Locate the cell with the specified text and output its [X, Y] center coordinate. 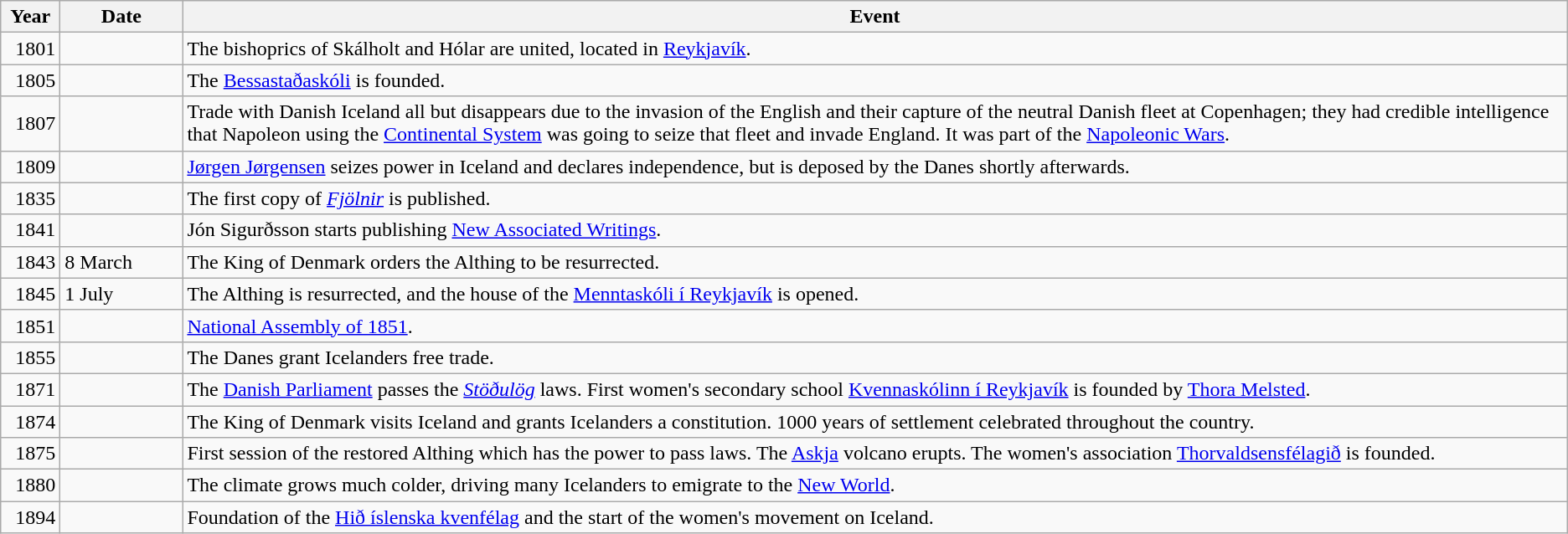
The bishoprics of Skálholt and Hólar are united, located in Reykjavík. [874, 49]
1851 [30, 326]
1809 [30, 167]
The climate grows much colder, driving many Icelanders to emigrate to the New World. [874, 485]
Jón Sigurðsson starts publishing New Associated Writings. [874, 230]
1801 [30, 49]
The first copy of Fjölnir is published. [874, 198]
The King of Denmark visits Iceland and grants Icelanders a constitution. 1000 years of settlement celebrated throughout the country. [874, 421]
Date [121, 17]
Year [30, 17]
1807 [30, 124]
1871 [30, 389]
The Danish Parliament passes the Stöðulög laws. First women's secondary school Kvennaskólinn í Reykjavík is founded by Thora Melsted. [874, 389]
1835 [30, 198]
The Bessastaðaskóli is founded. [874, 80]
1874 [30, 421]
National Assembly of 1851. [874, 326]
1894 [30, 517]
8 March [121, 262]
1841 [30, 230]
The King of Denmark orders the Althing to be resurrected. [874, 262]
Event [874, 17]
The Danes grant Icelanders free trade. [874, 357]
1855 [30, 357]
1805 [30, 80]
1880 [30, 485]
1843 [30, 262]
1 July [121, 294]
1845 [30, 294]
The Althing is resurrected, and the house of the Menntaskóli í Reykjavík is opened. [874, 294]
Foundation of the Hið íslenska kvenfélag and the start of the women's movement on Iceland. [874, 517]
Jørgen Jørgensen seizes power in Iceland and declares independence, but is deposed by the Danes shortly afterwards. [874, 167]
1875 [30, 454]
